Locate the cell with the specified text and output its (X, Y) center coordinate. 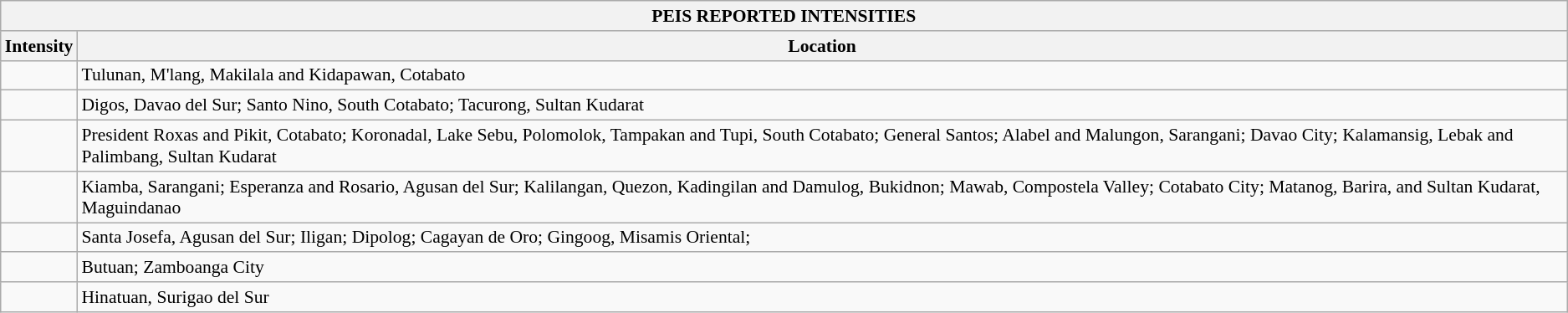
Location (821, 46)
Tulunan, M'lang, Makilala and Kidapawan, Cotabato (821, 75)
Santa Josefa, Agusan del Sur; Iligan; Dipolog; Cagayan de Oro; Gingoog, Misamis Oriental; (821, 238)
Butuan; Zamboanga City (821, 268)
Digos, Davao del Sur; Santo Nino, South Cotabato; Tacurong, Sultan Kudarat (821, 105)
Hinatuan, Surigao del Sur (821, 297)
PEIS REPORTED INTENSITIES (784, 16)
Intensity (39, 46)
